Capture the cell that displays the provided text and extract its [x, y] central coordinate. 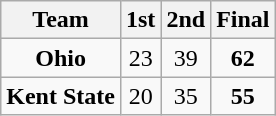
Ohio [61, 58]
23 [140, 58]
20 [140, 96]
1st [140, 20]
2nd [186, 20]
Final [243, 20]
Kent State [61, 96]
62 [243, 58]
Team [61, 20]
55 [243, 96]
39 [186, 58]
35 [186, 96]
